Detect which cell encompasses the target text, then output its [x, y] center coordinate. 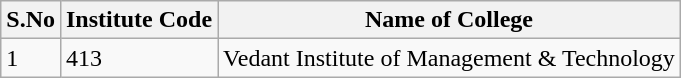
Vedant Institute of Management & Technology [450, 58]
Name of College [450, 20]
1 [31, 58]
S.No [31, 20]
413 [138, 58]
Institute Code [138, 20]
